Detect which cell encompasses the target text, then output its (x, y) center coordinate. 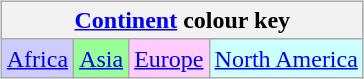
Europe (169, 58)
Africa (37, 58)
Asia (102, 58)
North America (286, 58)
Continent colour key (182, 20)
